Identify which cell holds the provided text, then report its [X, Y] central coordinate. 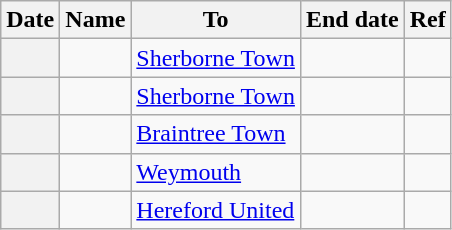
Braintree Town [216, 134]
End date [352, 20]
Weymouth [216, 172]
Ref [428, 20]
To [216, 20]
Date [30, 20]
Hereford United [216, 210]
Name [96, 20]
